Pinpoint the cell where the given text exists, returning its [x, y] midpoint coordinate. 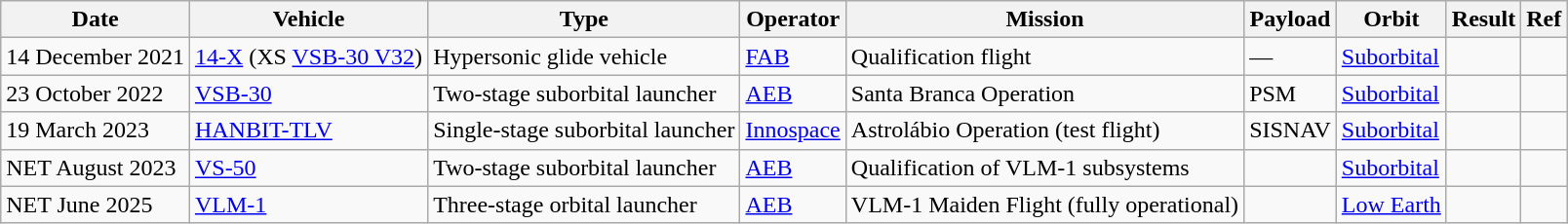
Operator [793, 19]
23 October 2022 [96, 93]
HANBIT-TLV [308, 131]
Qualification flight [1044, 56]
FAB [793, 56]
19 March 2023 [96, 131]
Ref [1545, 19]
— [1291, 56]
Orbit [1391, 19]
14-X (XS VSB-30 V32) [308, 56]
VLM-1 [308, 205]
Three-stage orbital launcher [584, 205]
Low Earth [1391, 205]
Type [584, 19]
Innospace [793, 131]
VSB-30 [308, 93]
VLM-1 Maiden Flight (fully operational) [1044, 205]
NET June 2025 [96, 205]
PSM [1291, 93]
VS-50 [308, 168]
Santa Branca Operation [1044, 93]
SISNAV [1291, 131]
Payload [1291, 19]
NET August 2023 [96, 168]
Single-stage suborbital launcher [584, 131]
Astrolábio Operation (test flight) [1044, 131]
Date [96, 19]
14 December 2021 [96, 56]
Result [1483, 19]
Hypersonic glide vehicle [584, 56]
Vehicle [308, 19]
Qualification of VLM-1 subsystems [1044, 168]
Mission [1044, 19]
